Search for the cell housing the specified text and yield its [X, Y] center coordinate. 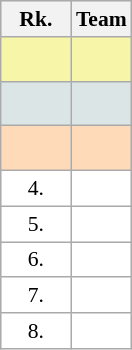
6. [36, 260]
5. [36, 224]
7. [36, 296]
4. [36, 189]
8. [36, 331]
Team [102, 19]
Rk. [36, 19]
